Detect which cell encompasses the target text, then output its (X, Y) center coordinate. 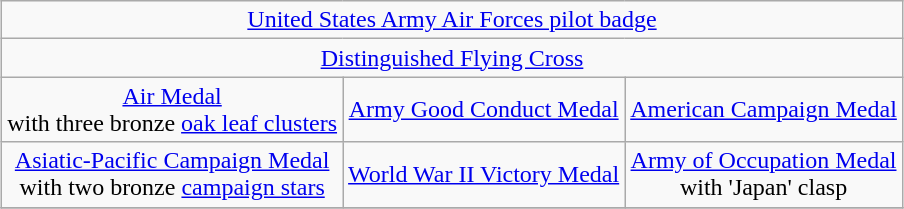
Army of Occupation Medalwith 'Japan' clasp (764, 174)
Asiatic-Pacific Campaign Medalwith two bronze campaign stars (172, 174)
Army Good Conduct Medal (484, 110)
World War II Victory Medal (484, 174)
United States Army Air Forces pilot badge (452, 20)
Air Medalwith three bronze oak leaf clusters (172, 110)
Distinguished Flying Cross (452, 58)
American Campaign Medal (764, 110)
